Detect which cell encompasses the target text, then output its [x, y] center coordinate. 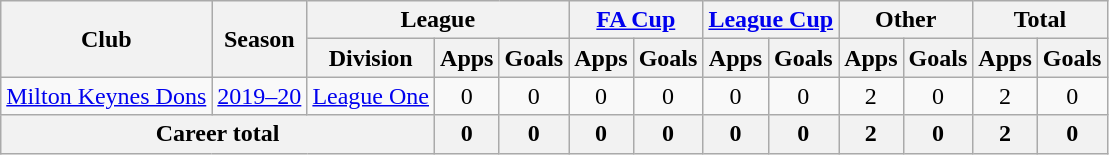
League [438, 20]
Club [106, 39]
League One [371, 96]
League Cup [771, 20]
Other [906, 20]
Career total [218, 134]
2019–20 [260, 96]
Total [1040, 20]
Season [260, 39]
Division [371, 58]
FA Cup [636, 20]
Milton Keynes Dons [106, 96]
